From the cell containing the given text, extract its center point as [x, y] coordinate. 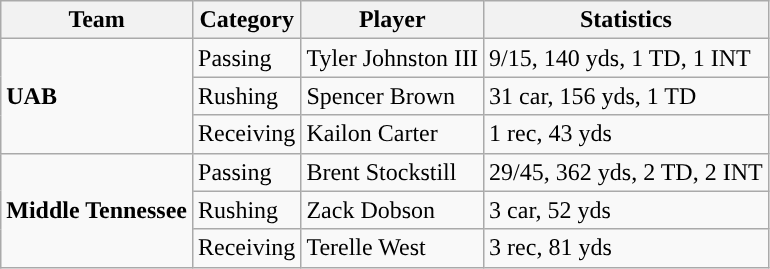
Category [247, 20]
3 car, 52 yds [626, 210]
3 rec, 81 yds [626, 248]
Middle Tennessee [97, 210]
Brent Stockstill [392, 172]
UAB [97, 96]
31 car, 156 yds, 1 TD [626, 96]
1 rec, 43 yds [626, 134]
Statistics [626, 20]
Spencer Brown [392, 96]
Kailon Carter [392, 134]
Terelle West [392, 248]
Player [392, 20]
9/15, 140 yds, 1 TD, 1 INT [626, 58]
Zack Dobson [392, 210]
Team [97, 20]
Tyler Johnston III [392, 58]
29/45, 362 yds, 2 TD, 2 INT [626, 172]
